Find where the given text appears and provide that cell's center as [X, Y] coordinate. 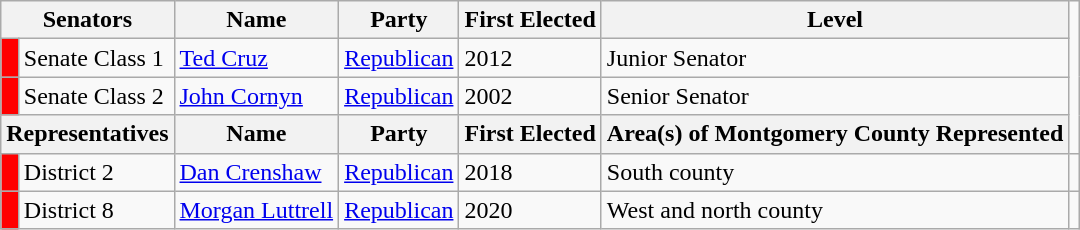
2018 [530, 172]
West and north county [834, 210]
Senate Class 1 [96, 58]
District 2 [96, 172]
John Cornyn [256, 96]
Level [834, 20]
Representatives [88, 134]
Morgan Luttrell [256, 210]
2002 [530, 96]
Junior Senator [834, 58]
2020 [530, 210]
Senate Class 2 [96, 96]
Senators [88, 20]
District 8 [96, 210]
South county [834, 172]
2012 [530, 58]
Dan Crenshaw [256, 172]
Area(s) of Montgomery County Represented [834, 134]
Ted Cruz [256, 58]
Senior Senator [834, 96]
